Pinpoint the cell where the given text exists, returning its (x, y) midpoint coordinate. 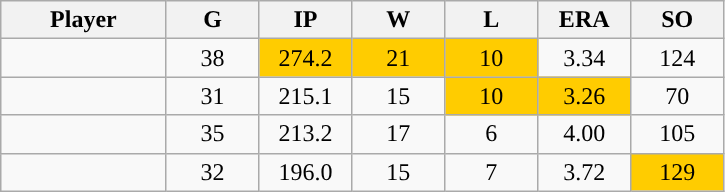
G (212, 20)
W (398, 20)
21 (398, 58)
213.2 (306, 134)
6 (492, 134)
105 (678, 134)
129 (678, 172)
ERA (584, 20)
L (492, 20)
124 (678, 58)
32 (212, 172)
3.26 (584, 96)
196.0 (306, 172)
35 (212, 134)
SO (678, 20)
7 (492, 172)
3.34 (584, 58)
IP (306, 20)
Player (84, 20)
215.1 (306, 96)
31 (212, 96)
38 (212, 58)
17 (398, 134)
70 (678, 96)
4.00 (584, 134)
3.72 (584, 172)
274.2 (306, 58)
